Locate the cell with the specified text and output its (x, y) center coordinate. 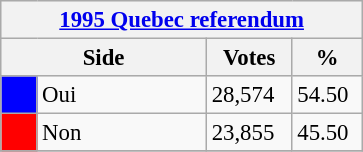
45.50 (328, 133)
1995 Quebec referendum (182, 20)
Oui (122, 95)
Non (122, 133)
% (328, 58)
Votes (249, 58)
Side (104, 58)
54.50 (328, 95)
28,574 (249, 95)
23,855 (249, 133)
